For the text-containing cell, return its midpoint in [x, y] coordinate format. 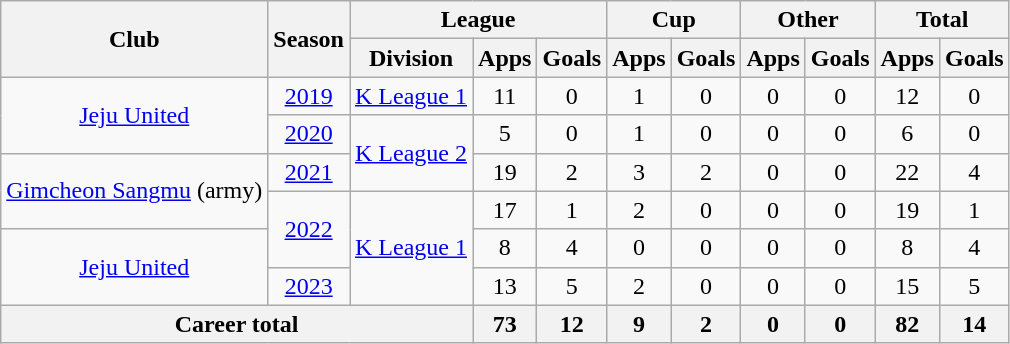
Club [134, 39]
Gimcheon Sangmu (army) [134, 191]
14 [974, 324]
Division [412, 58]
17 [505, 210]
3 [639, 172]
2023 [309, 286]
22 [907, 172]
Season [309, 39]
League [478, 20]
2022 [309, 229]
Total [942, 20]
Career total [237, 324]
73 [505, 324]
11 [505, 96]
Cup [674, 20]
9 [639, 324]
6 [907, 134]
13 [505, 286]
82 [907, 324]
15 [907, 286]
Other [808, 20]
2020 [309, 134]
2021 [309, 172]
K League 2 [412, 153]
2019 [309, 96]
